Output the [x, y] coordinate of the center of the cell containing the given text.  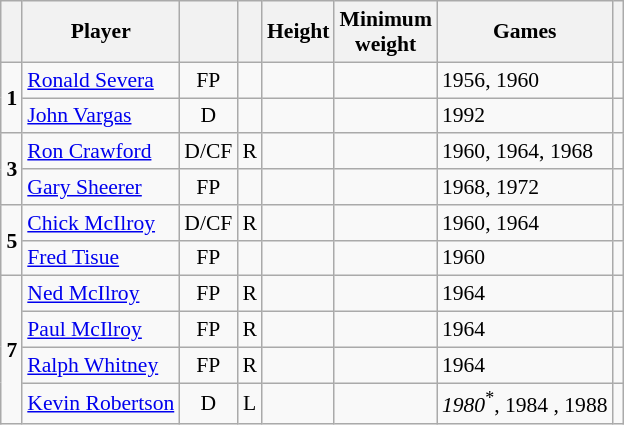
Player [100, 32]
Ned McIlroy [100, 294]
Games [525, 32]
Chick McIlroy [100, 223]
L [250, 404]
Fred Tisue [100, 258]
1968, 1972 [525, 187]
1960, 1964 [525, 223]
Ron Crawford [100, 152]
5 [12, 240]
Ronald Severa [100, 80]
Gary Sheerer [100, 187]
Paul McIlroy [100, 330]
7 [12, 350]
1956, 1960 [525, 80]
Kevin Robertson [100, 404]
1 [12, 98]
3 [12, 170]
John Vargas [100, 116]
Ralph Whitney [100, 365]
1980*, 1984 , 1988 [525, 404]
Height [298, 32]
1992 [525, 116]
1960, 1964, 1968 [525, 152]
1960 [525, 258]
Minimumweight [385, 32]
